Return the [X, Y] coordinate for the center point of the cell that contains the specified text.  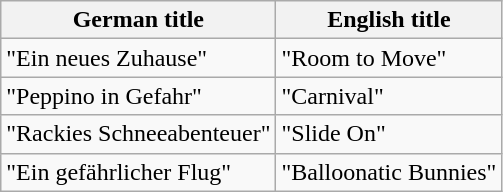
"Ein gefährlicher Flug" [138, 172]
"Peppino in Gefahr" [138, 96]
"Balloonatic Bunnies" [389, 172]
English title [389, 20]
"Room to Move" [389, 58]
"Slide On" [389, 134]
"Ein neues Zuhause" [138, 58]
"Carnival" [389, 96]
German title [138, 20]
"Rackies Schneeabenteuer" [138, 134]
